Return [x, y] of the center of cell containing provided text 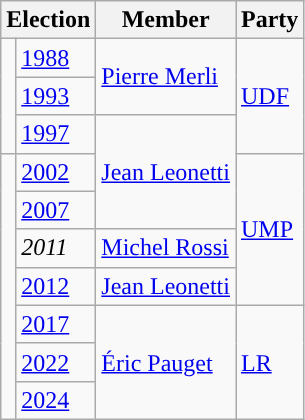
1993 [56, 96]
2011 [56, 248]
Election [48, 20]
1988 [56, 58]
LR [270, 362]
UDF [270, 96]
2002 [56, 172]
Michel Rossi [166, 248]
2012 [56, 286]
2017 [56, 324]
Party [270, 20]
2007 [56, 210]
Éric Pauget [166, 362]
2024 [56, 400]
Pierre Merli [166, 77]
1997 [56, 134]
UMP [270, 229]
2022 [56, 362]
Member [166, 20]
